From the cell containing the given text, extract its center point as [x, y] coordinate. 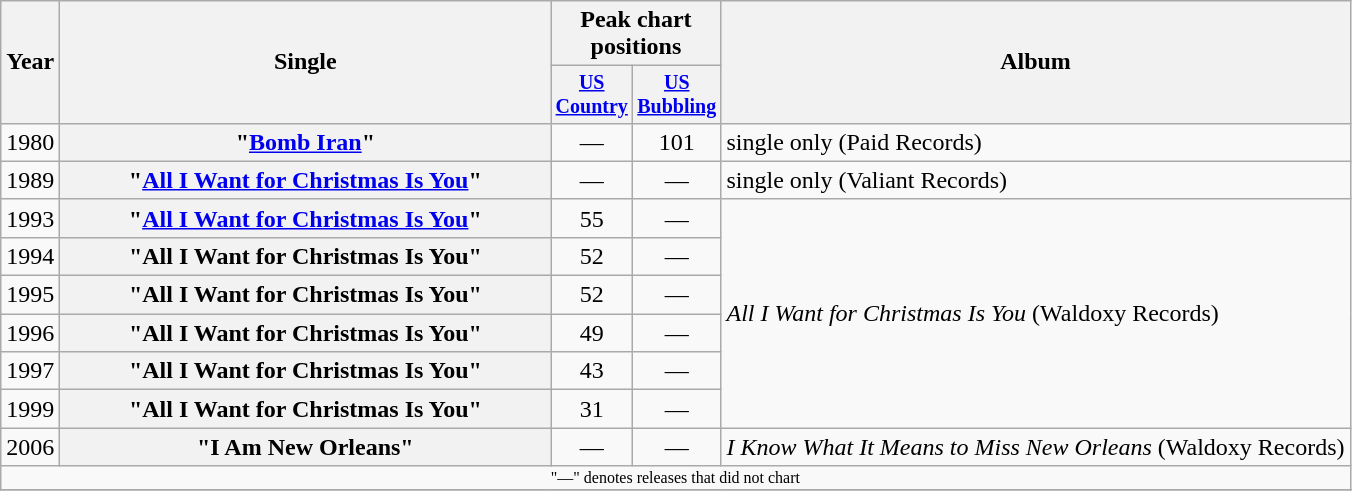
All I Want for Christmas Is You (Waldoxy Records) [1036, 313]
101 [677, 142]
49 [592, 333]
I Know What It Means to Miss New Orleans (Waldoxy Records) [1036, 447]
Peak chartpositions [636, 34]
single only (Valiant Records) [1036, 180]
1993 [30, 218]
US Country [592, 94]
1995 [30, 295]
55 [592, 218]
Single [306, 62]
2006 [30, 447]
US Bubbling [677, 94]
1996 [30, 333]
single only (Paid Records) [1036, 142]
1999 [30, 409]
43 [592, 371]
1980 [30, 142]
1989 [30, 180]
1994 [30, 256]
"—" denotes releases that did not chart [676, 478]
"Bomb Iran" [306, 142]
31 [592, 409]
1997 [30, 371]
Year [30, 62]
"I Am New Orleans" [306, 447]
Album [1036, 62]
